Detect which cell encompasses the target text, then output its [x, y] center coordinate. 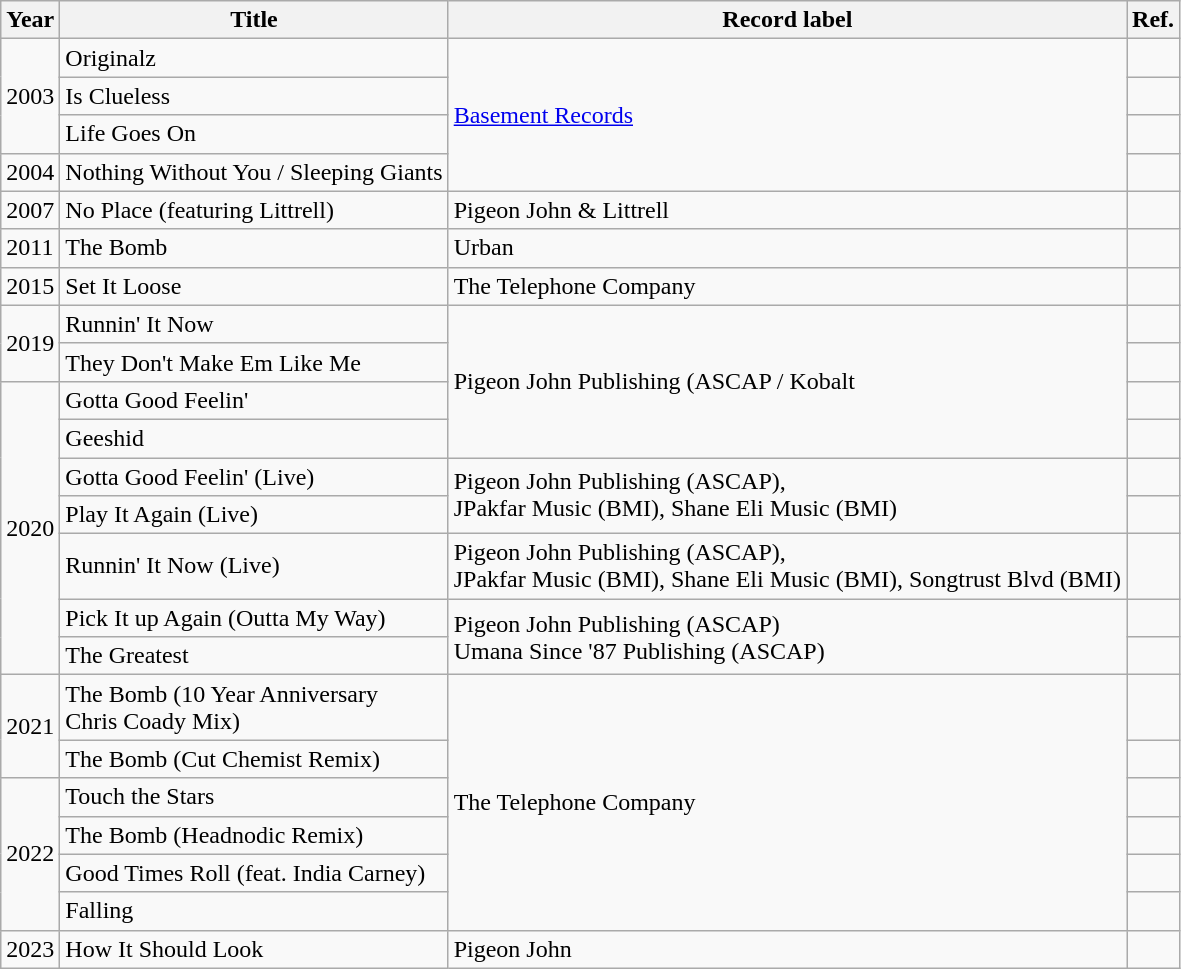
Pigeon John & Littrell [787, 210]
The Bomb (Headnodic Remix) [254, 835]
2007 [30, 210]
Originalz [254, 58]
Nothing Without You / Sleeping Giants [254, 172]
The Bomb (Cut Chemist Remix) [254, 759]
Life Goes On [254, 134]
Ref. [1154, 20]
No Place (featuring Littrell) [254, 210]
Urban [787, 248]
Gotta Good Feelin' (Live) [254, 477]
Pigeon John Publishing (ASCAP)Umana Since '87 Publishing (ASCAP) [787, 637]
Runnin' It Now [254, 324]
2019 [30, 343]
Falling [254, 911]
2022 [30, 854]
Play It Again (Live) [254, 515]
2003 [30, 96]
How It Should Look [254, 949]
2020 [30, 528]
2011 [30, 248]
The Greatest [254, 656]
Runnin' It Now (Live) [254, 566]
Title [254, 20]
The Bomb [254, 248]
Good Times Roll (feat. India Carney) [254, 873]
Record label [787, 20]
The Bomb (10 Year AnniversaryChris Coady Mix) [254, 708]
Touch the Stars [254, 797]
2004 [30, 172]
Pigeon John Publishing (ASCAP),JPakfar Music (BMI), Shane Eli Music (BMI) [787, 496]
Gotta Good Feelin' [254, 400]
Pigeon John Publishing (ASCAP / Kobalt [787, 381]
Set It Loose [254, 286]
They Don't Make Em Like Me [254, 362]
Year [30, 20]
2023 [30, 949]
Pick It up Again (Outta My Way) [254, 618]
Pigeon John Publishing (ASCAP),JPakfar Music (BMI), Shane Eli Music (BMI), Songtrust Blvd (BMI) [787, 566]
Is Clueless [254, 96]
Pigeon John [787, 949]
2021 [30, 726]
2015 [30, 286]
Basement Records [787, 115]
Geeshid [254, 438]
